Scan for the cell matching the given text and deliver its (x, y) coordinate at center. 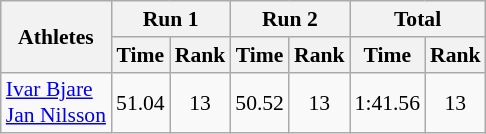
Total (418, 19)
1:41.56 (388, 102)
Ivar BjareJan Nilsson (56, 102)
Athletes (56, 36)
Run 1 (170, 19)
51.04 (140, 102)
Run 2 (290, 19)
50.52 (260, 102)
